For the text-containing cell, return its midpoint in [x, y] coordinate format. 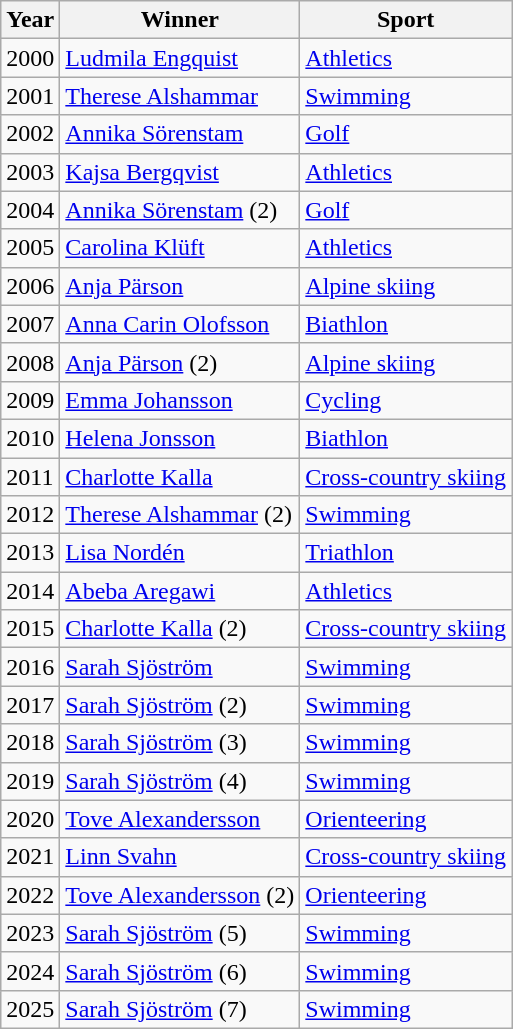
Therese Alshammar [180, 96]
Sarah Sjöström (5) [180, 933]
2012 [30, 515]
2006 [30, 286]
Annika Sörenstam [180, 134]
Tove Alexandersson (2) [180, 895]
2023 [30, 933]
2007 [30, 324]
Linn Svahn [180, 857]
2016 [30, 667]
Carolina Klüft [180, 248]
Sarah Sjöström (4) [180, 781]
2021 [30, 857]
2024 [30, 971]
Sarah Sjöström (7) [180, 1009]
Winner [180, 20]
Emma Johansson [180, 400]
Ludmila Engquist [180, 58]
2010 [30, 438]
Sarah Sjöström [180, 667]
Helena Jonsson [180, 438]
Sarah Sjöström (2) [180, 705]
Year [30, 20]
Sarah Sjöström (6) [180, 971]
Annika Sörenstam (2) [180, 210]
2022 [30, 895]
2020 [30, 819]
Charlotte Kalla [180, 477]
Kajsa Bergqvist [180, 172]
2011 [30, 477]
Tove Alexandersson [180, 819]
Abeba Aregawi [180, 591]
2015 [30, 629]
2014 [30, 591]
2002 [30, 134]
Triathlon [406, 553]
2025 [30, 1009]
Sarah Sjöström (3) [180, 743]
2017 [30, 705]
2008 [30, 362]
Therese Alshammar (2) [180, 515]
Anja Pärson [180, 286]
2018 [30, 743]
2003 [30, 172]
2019 [30, 781]
2005 [30, 248]
Sport [406, 20]
2000 [30, 58]
2001 [30, 96]
2009 [30, 400]
Anna Carin Olofsson [180, 324]
Lisa Nordén [180, 553]
2013 [30, 553]
Charlotte Kalla (2) [180, 629]
Cycling [406, 400]
2004 [30, 210]
Anja Pärson (2) [180, 362]
